For the text-containing cell, return its midpoint in [x, y] coordinate format. 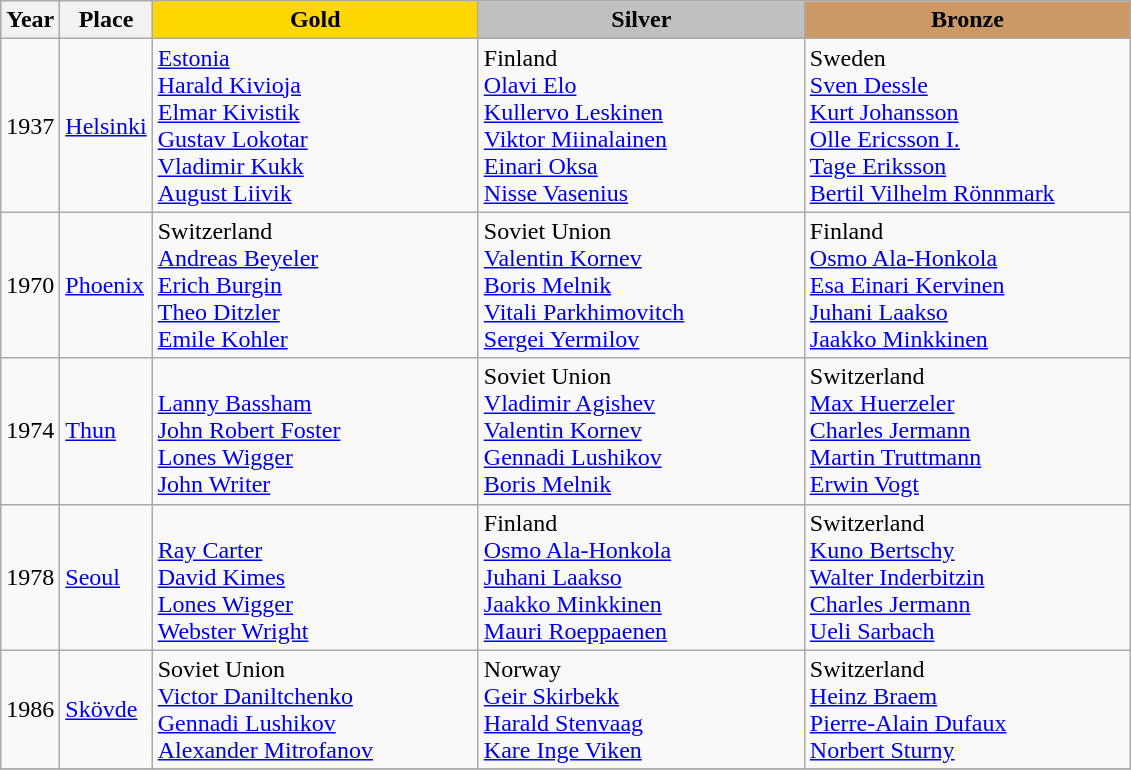
SwedenSven DessleKurt JohanssonOlle Ericsson I.Tage ErikssonBertil Vilhelm Rönnmark [967, 126]
SwitzerlandHeinz BraemPierre-Alain DufauxNorbert Sturny [967, 710]
NorwayGeir SkirbekkHarald StenvaagKare Inge Viken [641, 710]
1937 [30, 126]
1986 [30, 710]
Place [106, 20]
1970 [30, 285]
1978 [30, 577]
Bronze [967, 20]
FinlandOsmo Ala-HonkolaEsa Einari KervinenJuhani LaaksoJaakko Minkkinen [967, 285]
FinlandOsmo Ala-HonkolaJuhani LaaksoJaakko MinkkinenMauri Roeppaenen [641, 577]
Phoenix [106, 285]
EstoniaHarald KiviojaElmar KivistikGustav LokotarVladimir KukkAugust Liivik [315, 126]
Gold [315, 20]
Helsinki [106, 126]
SwitzerlandMax HuerzelerCharles JermannMartin TruttmannErwin Vogt [967, 431]
Skövde [106, 710]
Soviet UnionVladimir AgishevValentin KornevGennadi LushikovBoris Melnik [641, 431]
Soviet UnionVictor DaniltchenkoGennadi LushikovAlexander Mitrofanov [315, 710]
FinlandOlavi EloKullervo LeskinenViktor MiinalainenEinari OksaNisse Vasenius [641, 126]
Ray CarterDavid KimesLones WiggerWebster Wright [315, 577]
Thun [106, 431]
1974 [30, 431]
Seoul [106, 577]
Year [30, 20]
Silver [641, 20]
Lanny BasshamJohn Robert FosterLones WiggerJohn Writer [315, 431]
Soviet UnionValentin KornevBoris MelnikVitali ParkhimovitchSergei Yermilov [641, 285]
SwitzerlandAndreas BeyelerErich BurginTheo DitzlerEmile Kohler [315, 285]
SwitzerlandKuno BertschyWalter InderbitzinCharles JermannUeli Sarbach [967, 577]
